Locate the cell with the specified text and output its (X, Y) center coordinate. 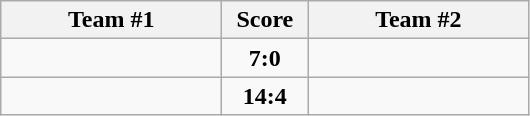
Score (265, 20)
Team #1 (112, 20)
14:4 (265, 96)
7:0 (265, 58)
Team #2 (418, 20)
